Determine the (x, y) coordinate at the center of the cell enclosing the given text.  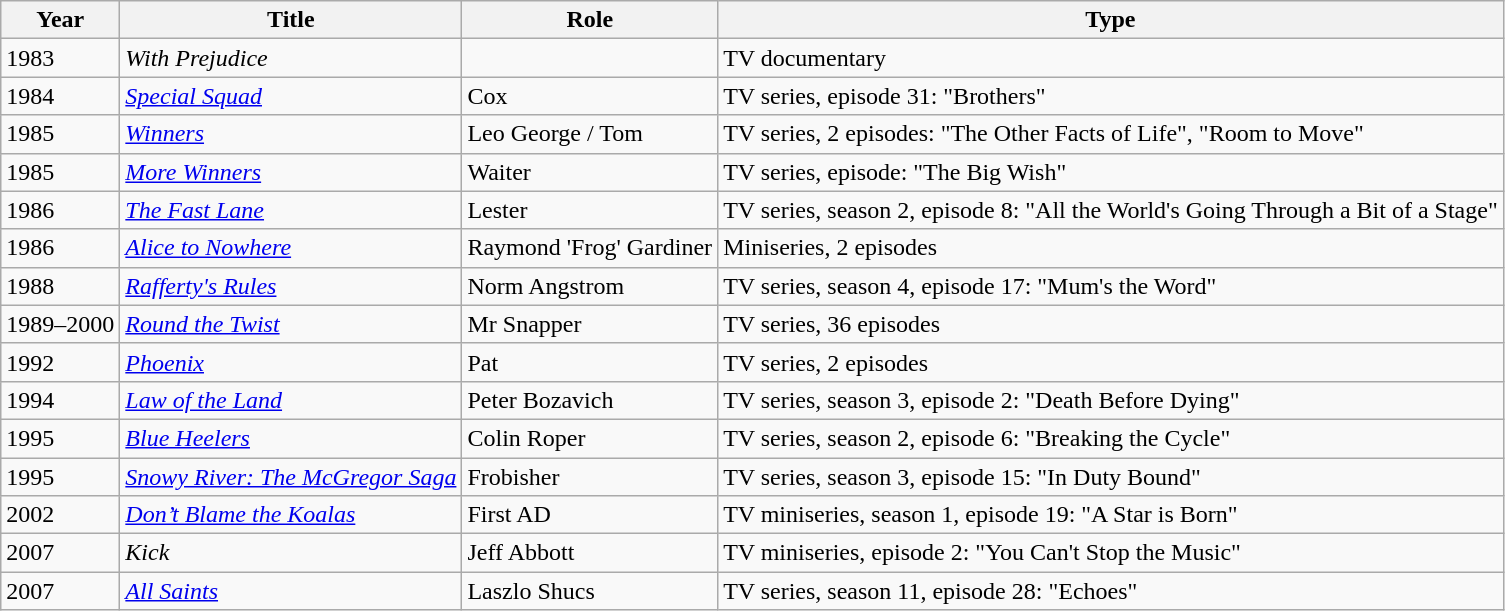
2002 (60, 515)
1988 (60, 286)
1983 (60, 58)
Mr Snapper (590, 324)
Leo George / Tom (590, 134)
Colin Roper (590, 438)
Frobisher (590, 477)
Don’t Blame the Koalas (291, 515)
Kick (291, 553)
Phoenix (291, 362)
TV miniseries, episode 2: "You Can't Stop the Music" (1111, 553)
First AD (590, 515)
TV miniseries, season 1, episode 19: "A Star is Born" (1111, 515)
TV series, season 2, episode 6: "Breaking the Cycle" (1111, 438)
Special Squad (291, 96)
TV series, season 4, episode 17: "Mum's the Word" (1111, 286)
Role (590, 20)
Jeff Abbott (590, 553)
TV series, season 3, episode 2: "Death Before Dying" (1111, 400)
Lester (590, 210)
Winners (291, 134)
All Saints (291, 591)
TV series, 36 episodes (1111, 324)
Laszlo Shucs (590, 591)
TV documentary (1111, 58)
Pat (590, 362)
Miniseries, 2 episodes (1111, 248)
TV series, season 11, episode 28: "Echoes" (1111, 591)
TV series, season 3, episode 15: "In Duty Bound" (1111, 477)
Norm Angstrom (590, 286)
The Fast Lane (291, 210)
Peter Bozavich (590, 400)
TV series, episode 31: "Brothers" (1111, 96)
More Winners (291, 172)
Alice to Nowhere (291, 248)
Raymond 'Frog' Gardiner (590, 248)
TV series, episode: "The Big Wish" (1111, 172)
Title (291, 20)
Rafferty's Rules (291, 286)
Cox (590, 96)
Round the Twist (291, 324)
TV series, 2 episodes: "The Other Facts of Life", "Room to Move" (1111, 134)
Waiter (590, 172)
1989–2000 (60, 324)
1984 (60, 96)
Law of the Land (291, 400)
Type (1111, 20)
TV series, season 2, episode 8: "All the World's Going Through a Bit of a Stage" (1111, 210)
Blue Heelers (291, 438)
Snowy River: The McGregor Saga (291, 477)
TV series, 2 episodes (1111, 362)
With Prejudice (291, 58)
1992 (60, 362)
1994 (60, 400)
Year (60, 20)
